Search for the cell housing the specified text and yield its (x, y) center coordinate. 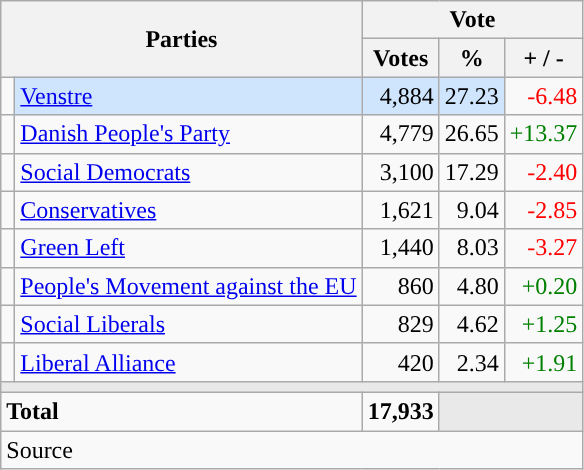
Social Liberals (188, 324)
2.34 (472, 362)
Vote (472, 20)
Venstre (188, 96)
Liberal Alliance (188, 362)
-6.48 (544, 96)
420 (400, 362)
860 (400, 286)
+0.20 (544, 286)
-2.85 (544, 210)
3,100 (400, 172)
829 (400, 324)
Danish People's Party (188, 134)
Total (182, 411)
1,440 (400, 248)
1,621 (400, 210)
Social Democrats (188, 172)
Votes (400, 58)
+13.37 (544, 134)
4,884 (400, 96)
People's Movement against the EU (188, 286)
+1.91 (544, 362)
26.65 (472, 134)
4,779 (400, 134)
% (472, 58)
-3.27 (544, 248)
4.62 (472, 324)
8.03 (472, 248)
9.04 (472, 210)
-2.40 (544, 172)
+1.25 (544, 324)
Green Left (188, 248)
4.80 (472, 286)
Source (292, 449)
+ / - (544, 58)
Conservatives (188, 210)
17.29 (472, 172)
Parties (182, 39)
27.23 (472, 96)
17,933 (400, 411)
